For the text-containing cell, return its midpoint in [x, y] coordinate format. 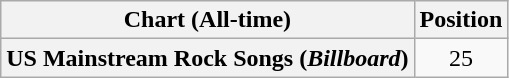
Position [461, 20]
Chart (All-time) [208, 20]
US Mainstream Rock Songs (Billboard) [208, 58]
25 [461, 58]
